Find where the given text appears and provide that cell's center as [X, Y] coordinate. 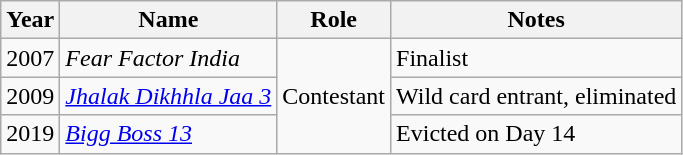
Contestant [334, 96]
Bigg Boss 13 [168, 134]
Finalist [536, 58]
Wild card entrant, eliminated [536, 96]
Name [168, 20]
Role [334, 20]
Fear Factor India [168, 58]
2007 [30, 58]
Evicted on Day 14 [536, 134]
Jhalak Dikhhla Jaa 3 [168, 96]
2019 [30, 134]
2009 [30, 96]
Year [30, 20]
Notes [536, 20]
